For the text-containing cell, return its midpoint in (X, Y) coordinate format. 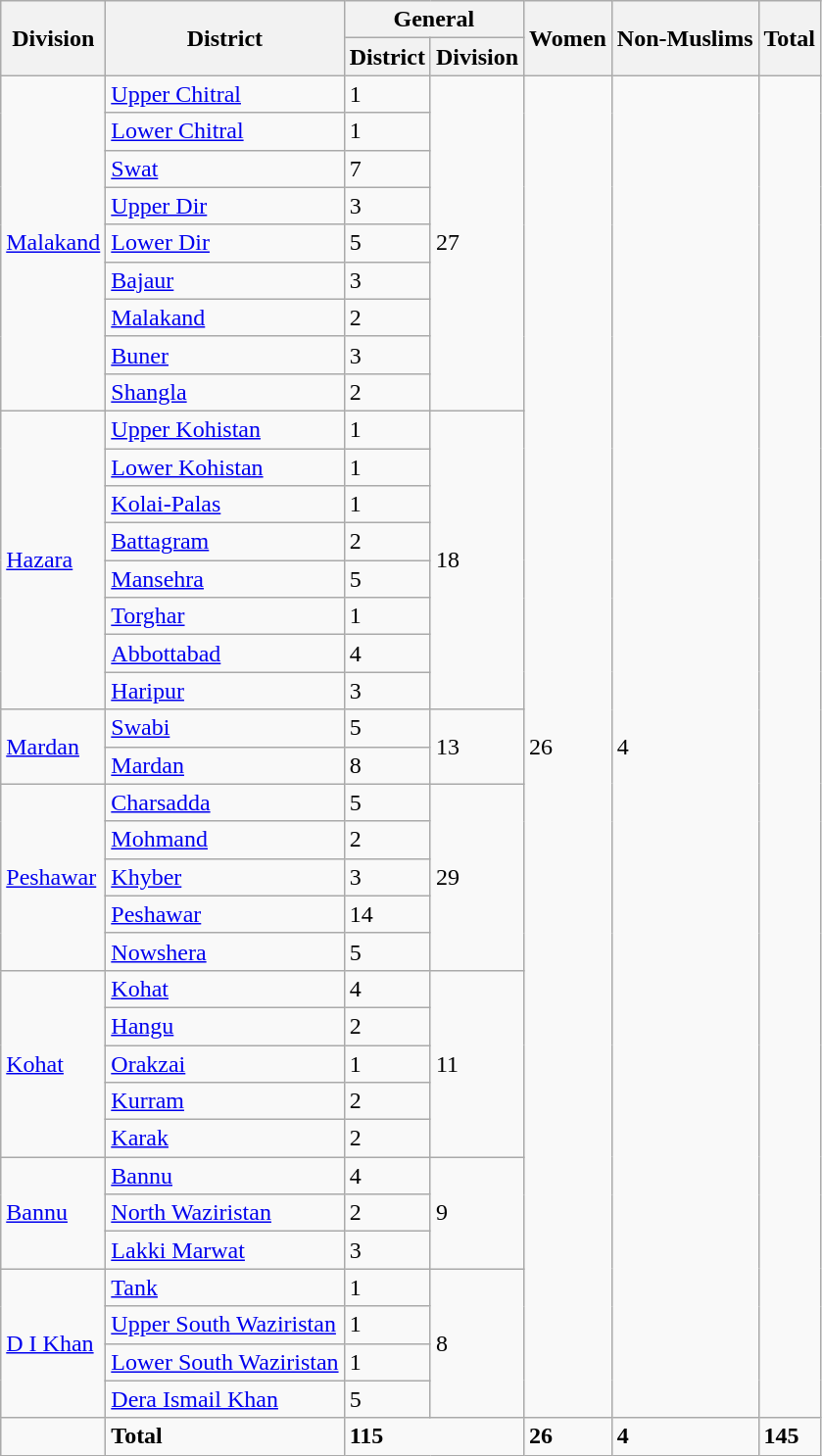
Karak (225, 1139)
Torghar (225, 616)
Non-Muslims (685, 38)
North Waziristan (225, 1213)
Lower South Waziristan (225, 1362)
115 (433, 1436)
D I Khan (53, 1343)
9 (476, 1213)
Khyber (225, 877)
Hazara (53, 559)
Swabi (225, 728)
Buner (225, 355)
General (433, 20)
11 (476, 1063)
Charsadda (225, 802)
Kolai-Palas (225, 505)
7 (387, 169)
29 (476, 877)
Lower Chitral (225, 131)
Shangla (225, 392)
Upper Chitral (225, 94)
Tank (225, 1287)
Mohmand (225, 840)
Nowshera (225, 951)
Hangu (225, 1026)
Lakki Marwat (225, 1250)
Upper Dir (225, 206)
14 (387, 914)
145 (790, 1436)
Swat (225, 169)
Orakzai (225, 1063)
Battagram (225, 542)
13 (476, 747)
Lower Dir (225, 243)
Abbottabad (225, 654)
Women (568, 38)
27 (476, 243)
Kurram (225, 1101)
Haripur (225, 691)
Bajaur (225, 280)
Upper South Waziristan (225, 1325)
Lower Kohistan (225, 467)
Dera Ismail Khan (225, 1399)
Upper Kohistan (225, 429)
18 (476, 559)
Mansehra (225, 579)
